Locate the cell with the specified text and output its [x, y] center coordinate. 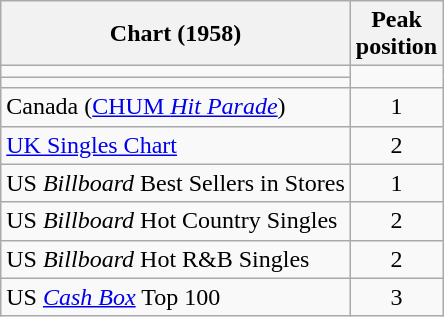
US Billboard Hot Country Singles [176, 221]
Canada (CHUM Hit Parade) [176, 107]
US Billboard Best Sellers in Stores [176, 183]
Chart (1958) [176, 34]
Peakposition [396, 34]
3 [396, 297]
UK Singles Chart [176, 145]
US Cash Box Top 100 [176, 297]
US Billboard Hot R&B Singles [176, 259]
